Determine the (X, Y) coordinate at the center of the cell enclosing the given text.  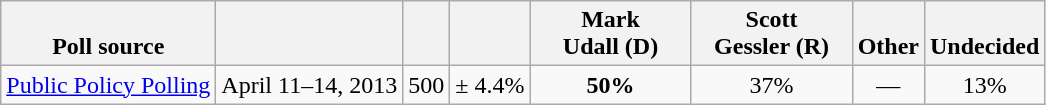
ScottGessler (R) (772, 34)
37% (772, 85)
Public Policy Polling (108, 85)
± 4.4% (490, 85)
Undecided (984, 34)
13% (984, 85)
500 (426, 85)
50% (610, 85)
MarkUdall (D) (610, 34)
Other (888, 34)
April 11–14, 2013 (310, 85)
— (888, 85)
Poll source (108, 34)
